Output the [X, Y] coordinate of the center of the cell containing the given text.  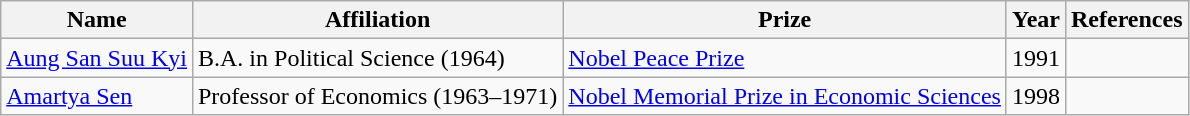
Affiliation [377, 20]
Name [97, 20]
Amartya Sen [97, 96]
1998 [1036, 96]
Aung San Suu Kyi [97, 58]
Professor of Economics (1963–1971) [377, 96]
References [1126, 20]
Prize [785, 20]
B.A. in Political Science (1964) [377, 58]
Year [1036, 20]
1991 [1036, 58]
Nobel Peace Prize [785, 58]
Nobel Memorial Prize in Economic Sciences [785, 96]
